Scan for the cell matching the given text and deliver its (X, Y) coordinate at center. 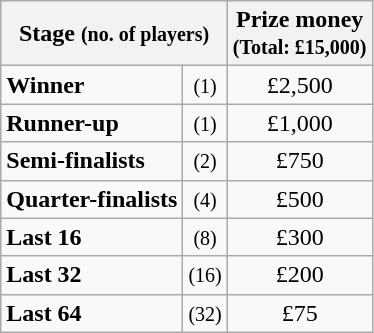
(8) (205, 237)
£2,500 (300, 85)
Stage (no. of players) (114, 34)
Semi-finalists (92, 161)
Last 64 (92, 313)
£300 (300, 237)
£1,000 (300, 123)
Runner-up (92, 123)
Quarter-finalists (92, 199)
(16) (205, 275)
(32) (205, 313)
(4) (205, 199)
Prize money(Total: £15,000) (300, 34)
£750 (300, 161)
£75 (300, 313)
£500 (300, 199)
Winner (92, 85)
£200 (300, 275)
Last 16 (92, 237)
Last 32 (92, 275)
(2) (205, 161)
